Determine the [X, Y] coordinate at the center of the cell enclosing the given text.  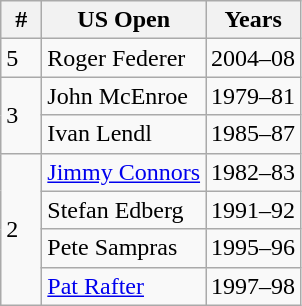
Pete Sampras [124, 248]
3 [22, 115]
Jimmy Connors [124, 172]
1997–98 [254, 286]
Roger Federer [124, 58]
Stefan Edberg [124, 210]
1985–87 [254, 134]
John McEnroe [124, 96]
Ivan Lendl [124, 134]
1982–83 [254, 172]
1995–96 [254, 248]
# [22, 20]
1991–92 [254, 210]
5 [22, 58]
1979–81 [254, 96]
Years [254, 20]
2004–08 [254, 58]
US Open [124, 20]
Pat Rafter [124, 286]
2 [22, 229]
